Locate the cell with the specified text and output its (x, y) center coordinate. 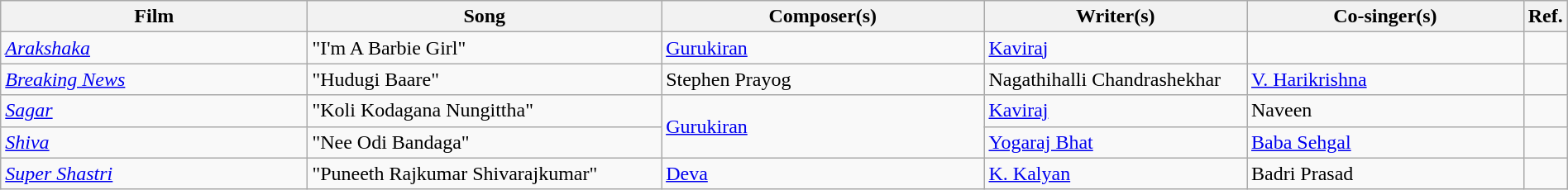
K. Kalyan (1116, 173)
Song (485, 17)
Shiva (154, 142)
Sagar (154, 111)
"Koli Kodagana Nungittha" (485, 111)
Super Shastri (154, 173)
"Puneeth Rajkumar Shivarajkumar" (485, 173)
Composer(s) (823, 17)
Breaking News (154, 79)
Baba Sehgal (1386, 142)
Stephen Prayog (823, 79)
"Hudugi Baare" (485, 79)
V. Harikrishna (1386, 79)
Co-singer(s) (1386, 17)
Naveen (1386, 111)
Nagathihalli Chandrashekhar (1116, 79)
"Nee Odi Bandaga" (485, 142)
Badri Prasad (1386, 173)
Writer(s) (1116, 17)
Deva (823, 173)
Yogaraj Bhat (1116, 142)
Arakshaka (154, 48)
Ref. (1545, 17)
Film (154, 17)
"I'm A Barbie Girl" (485, 48)
